Search for the cell housing the specified text and yield its [X, Y] center coordinate. 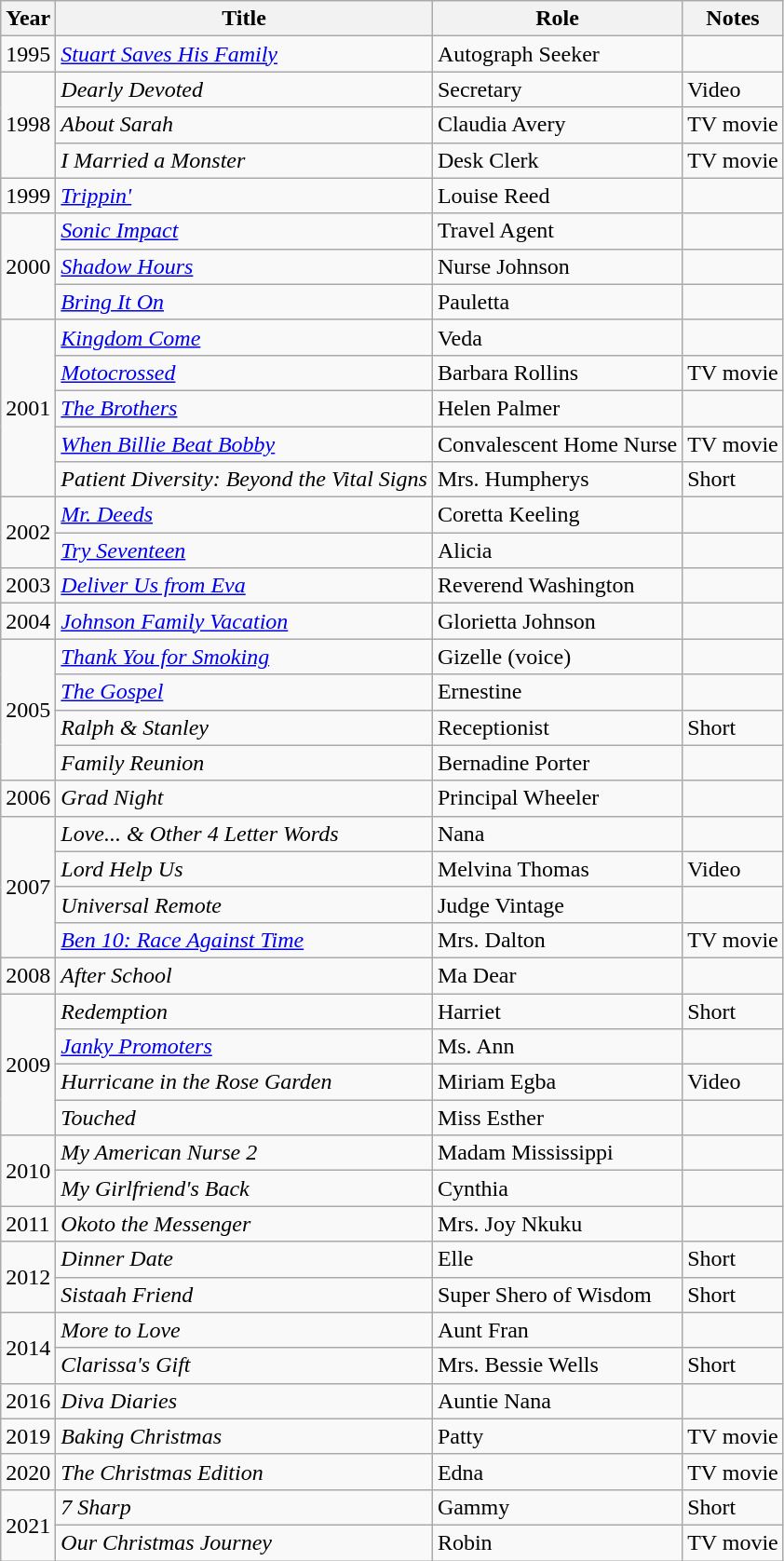
Year [28, 19]
Our Christmas Journey [244, 1542]
Ms. Ann [557, 1047]
The Gospel [244, 692]
Travel Agent [557, 231]
Stuart Saves His Family [244, 54]
Principal Wheeler [557, 798]
2021 [28, 1525]
Louise Reed [557, 196]
The Brothers [244, 408]
Diva Diaries [244, 1401]
More to Love [244, 1330]
Reverend Washington [557, 586]
2005 [28, 710]
The Christmas Edition [244, 1472]
2008 [28, 975]
Autograph Seeker [557, 54]
Edna [557, 1472]
Coretta Keeling [557, 515]
Family Reunion [244, 763]
Aunt Fran [557, 1330]
Bernadine Porter [557, 763]
Baking Christmas [244, 1436]
About Sarah [244, 125]
Robin [557, 1542]
Claudia Avery [557, 125]
Helen Palmer [557, 408]
2006 [28, 798]
When Billie Beat Bobby [244, 444]
Auntie Nana [557, 1401]
Super Shero of Wisdom [557, 1295]
Touched [244, 1118]
Kingdom Come [244, 337]
Clarissa's Gift [244, 1365]
Grad Night [244, 798]
2016 [28, 1401]
Secretary [557, 89]
7 Sharp [244, 1507]
1995 [28, 54]
Janky Promoters [244, 1047]
Veda [557, 337]
2020 [28, 1472]
Patient Diversity: Beyond the Vital Signs [244, 480]
Title [244, 19]
My American Nurse 2 [244, 1153]
Ma Dear [557, 975]
My Girlfriend's Back [244, 1188]
Thank You for Smoking [244, 657]
I Married a Monster [244, 160]
2019 [28, 1436]
After School [244, 975]
Lord Help Us [244, 869]
Notes [734, 19]
Gizelle (voice) [557, 657]
Mrs. Bessie Wells [557, 1365]
Barbara Rollins [557, 373]
Mrs. Dalton [557, 940]
Mrs. Joy Nkuku [557, 1224]
Nurse Johnson [557, 266]
Madam Mississippi [557, 1153]
Bring It On [244, 302]
Cynthia [557, 1188]
Try Seventeen [244, 550]
Sonic Impact [244, 231]
2001 [28, 408]
Redemption [244, 1011]
Universal Remote [244, 904]
Judge Vintage [557, 904]
Ralph & Stanley [244, 727]
2009 [28, 1064]
1998 [28, 125]
Shadow Hours [244, 266]
Okoto the Messenger [244, 1224]
Dinner Date [244, 1259]
Motocrossed [244, 373]
2000 [28, 266]
2003 [28, 586]
Convalescent Home Nurse [557, 444]
2002 [28, 533]
2010 [28, 1171]
Gammy [557, 1507]
2007 [28, 887]
Pauletta [557, 302]
Ernestine [557, 692]
Harriet [557, 1011]
Johnson Family Vacation [244, 621]
2014 [28, 1348]
Patty [557, 1436]
2012 [28, 1277]
Receptionist [557, 727]
Miriam Egba [557, 1082]
Hurricane in the Rose Garden [244, 1082]
2004 [28, 621]
Role [557, 19]
Glorietta Johnson [557, 621]
Nana [557, 834]
Miss Esther [557, 1118]
Mrs. Humpherys [557, 480]
Trippin' [244, 196]
Elle [557, 1259]
Ben 10: Race Against Time [244, 940]
Dearly Devoted [244, 89]
2011 [28, 1224]
1999 [28, 196]
Sistaah Friend [244, 1295]
Love... & Other 4 Letter Words [244, 834]
Melvina Thomas [557, 869]
Deliver Us from Eva [244, 586]
Mr. Deeds [244, 515]
Alicia [557, 550]
Desk Clerk [557, 160]
